Extract the (x, y) coordinate from the center of the cell holding the provided text.  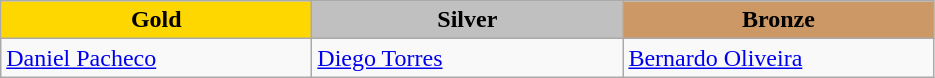
Diego Torres (468, 58)
Gold (156, 20)
Daniel Pacheco (156, 58)
Silver (468, 20)
Bernardo Oliveira (778, 58)
Bronze (778, 20)
